Return the (x, y) coordinate for the center point of the cell that contains the specified text.  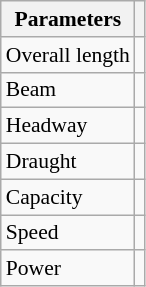
Power (68, 269)
Overall length (68, 55)
Speed (68, 233)
Beam (68, 90)
Parameters (68, 19)
Capacity (68, 197)
Headway (68, 126)
Draught (68, 162)
